Find where the given text appears and provide that cell's center as (X, Y) coordinate. 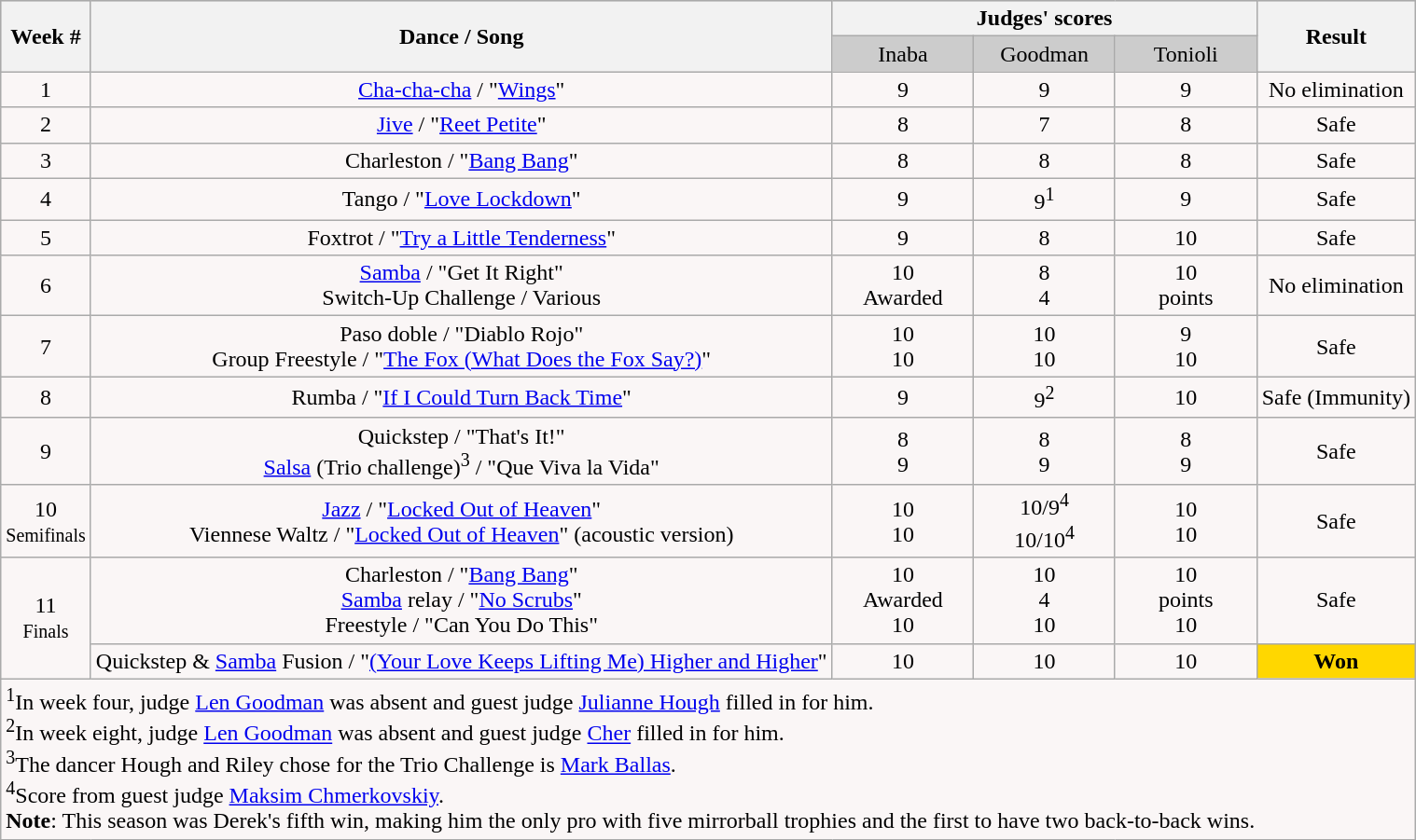
Foxtrot / "Try a Little Tenderness" (461, 238)
10Awarded (903, 285)
91 (1045, 200)
Won (1336, 661)
Result (1336, 36)
10Semifinals (47, 521)
84 (1045, 285)
Charleston / "Bang Bang"Samba relay / "No Scrubs"Freestyle / "Can You Do This" (461, 600)
Tango / "Love Lockdown" (461, 200)
Dance / Song (461, 36)
Samba / "Get It Right"Switch-Up Challenge / Various (461, 285)
Judges' scores (1045, 19)
Tonioli (1186, 54)
Jive / "Reet Petite" (461, 125)
Quickstep / "That's It!"Salsa (Trio challenge)3 / "Que Viva la Vida" (461, 451)
3 (47, 160)
2 (47, 125)
Jazz / "Locked Out of Heaven"Viennese Waltz / "Locked Out of Heaven" (acoustic version) (461, 521)
1 (47, 90)
Charleston / "Bang Bang" (461, 160)
10410 (1045, 600)
Quickstep & Samba Fusion / "(Your Love Keeps Lifting Me) Higher and Higher" (461, 661)
Rumba / "If I Could Turn Back Time" (461, 397)
92 (1045, 397)
910 (1186, 347)
Goodman (1045, 54)
Inaba (903, 54)
10Awarded10 (903, 600)
10points (1186, 285)
4 (47, 200)
Week # (47, 36)
Cha-cha-cha / "Wings" (461, 90)
6 (47, 285)
Safe (Immunity) (1336, 397)
10points10 (1186, 600)
10/9410/104 (1045, 521)
Paso doble / "Diablo Rojo"Group Freestyle / "The Fox (What Does the Fox Say?)" (461, 347)
5 (47, 238)
11Finals (47, 618)
